Pinpoint the cell where the given text exists, returning its [X, Y] midpoint coordinate. 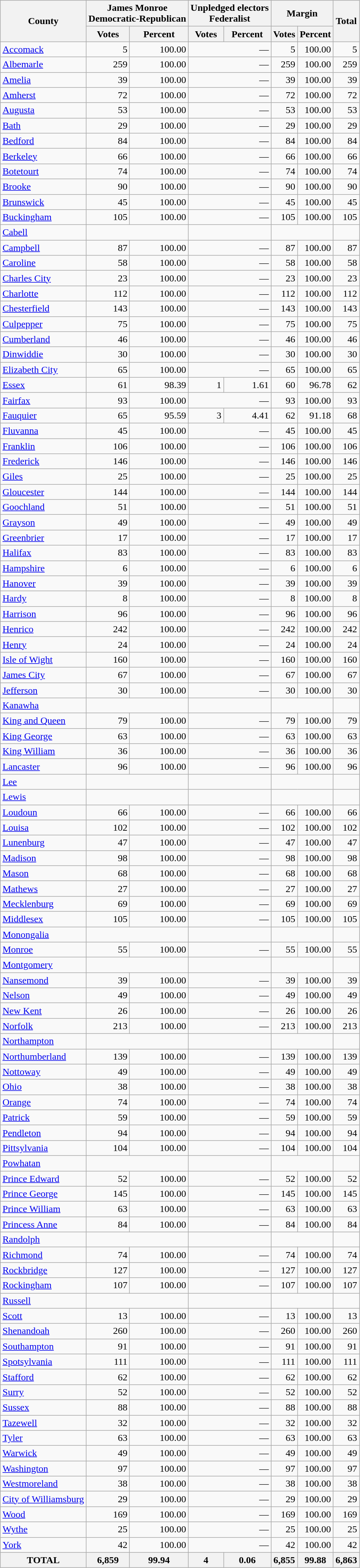
Amherst [43, 95]
Prince Edward [43, 1178]
Goochland [43, 507]
Franklin [43, 446]
Campbell [43, 248]
Nelson [43, 995]
Brooke [43, 186]
Richmond [43, 1255]
Culpepper [43, 324]
4.41 [247, 415]
Fluvanna [43, 431]
Lewis [43, 797]
Scott [43, 1316]
Charlotte [43, 293]
98.39 [159, 385]
Albemarle [43, 65]
Hardy [43, 599]
Orange [43, 1102]
Mecklenburg [43, 904]
96.78 [316, 385]
Margin [302, 14]
Middlesex [43, 919]
Mason [43, 873]
Mathews [43, 888]
Surry [43, 1392]
Fairfax [43, 400]
Harrison [43, 614]
Patrick [43, 1117]
Hampshire [43, 568]
Kanawha [43, 706]
6,859 [108, 1560]
61 [108, 385]
Henrico [43, 629]
Monroe [43, 950]
King George [43, 736]
Tazewell [43, 1423]
Buckingham [43, 217]
Elizabeth City [43, 370]
6,863 [346, 1560]
Amelia [43, 80]
Essex [43, 385]
Montgomery [43, 965]
6,855 [284, 1560]
Wythe [43, 1530]
Pendleton [43, 1133]
Princess Anne [43, 1224]
Ohio [43, 1087]
Shenandoah [43, 1331]
Northumberland [43, 1056]
Warwick [43, 1453]
Giles [43, 477]
King and Queen [43, 721]
Jefferson [43, 690]
Hanover [43, 583]
Augusta [43, 110]
James City [43, 675]
60 [284, 385]
Brunswick [43, 202]
Prince George [43, 1194]
Cabell [43, 233]
Prince William [43, 1209]
Washington [43, 1469]
99.88 [316, 1560]
Berkeley [43, 156]
Nottoway [43, 1072]
4 [206, 1560]
Accomack [43, 49]
Lancaster [43, 767]
91.18 [316, 415]
Sussex [43, 1407]
Cumberland [43, 339]
New Kent [43, 1011]
Greenbrier [43, 538]
Chesterfield [43, 309]
York [43, 1545]
Botetourt [43, 171]
County [43, 21]
95.59 [159, 415]
City of Williamsburg [43, 1499]
Lunenburg [43, 843]
Rockbridge [43, 1270]
0.06 [247, 1560]
King William [43, 751]
Powhatan [43, 1163]
Frederick [43, 461]
Louisa [43, 827]
Westmoreland [43, 1484]
Spotsylvania [43, 1362]
Bath [43, 125]
Grayson [43, 522]
Caroline [43, 263]
Southampton [43, 1346]
Monongalia [43, 935]
Fauquier [43, 415]
Dinwiddie [43, 354]
Lee [43, 782]
Randolph [43, 1240]
1.61 [247, 385]
Pittsylvania [43, 1148]
Russell [43, 1301]
Halifax [43, 553]
1 [206, 385]
3 [206, 415]
Nansemond [43, 980]
James MonroeDemocratic-Republican [137, 14]
Loudoun [43, 812]
Northampton [43, 1041]
Norfolk [43, 1026]
Tyler [43, 1438]
Gloucester [43, 492]
Total [346, 21]
Bedford [43, 141]
TOTAL [43, 1560]
99.94 [159, 1560]
Rockingham [43, 1285]
Stafford [43, 1377]
Charles City [43, 278]
Wood [43, 1514]
Henry [43, 644]
Madison [43, 858]
Isle of Wight [43, 660]
Unpledged electorsFederalist [229, 14]
